Provide the (x, y) coordinate of the cell's center where the given text is located.  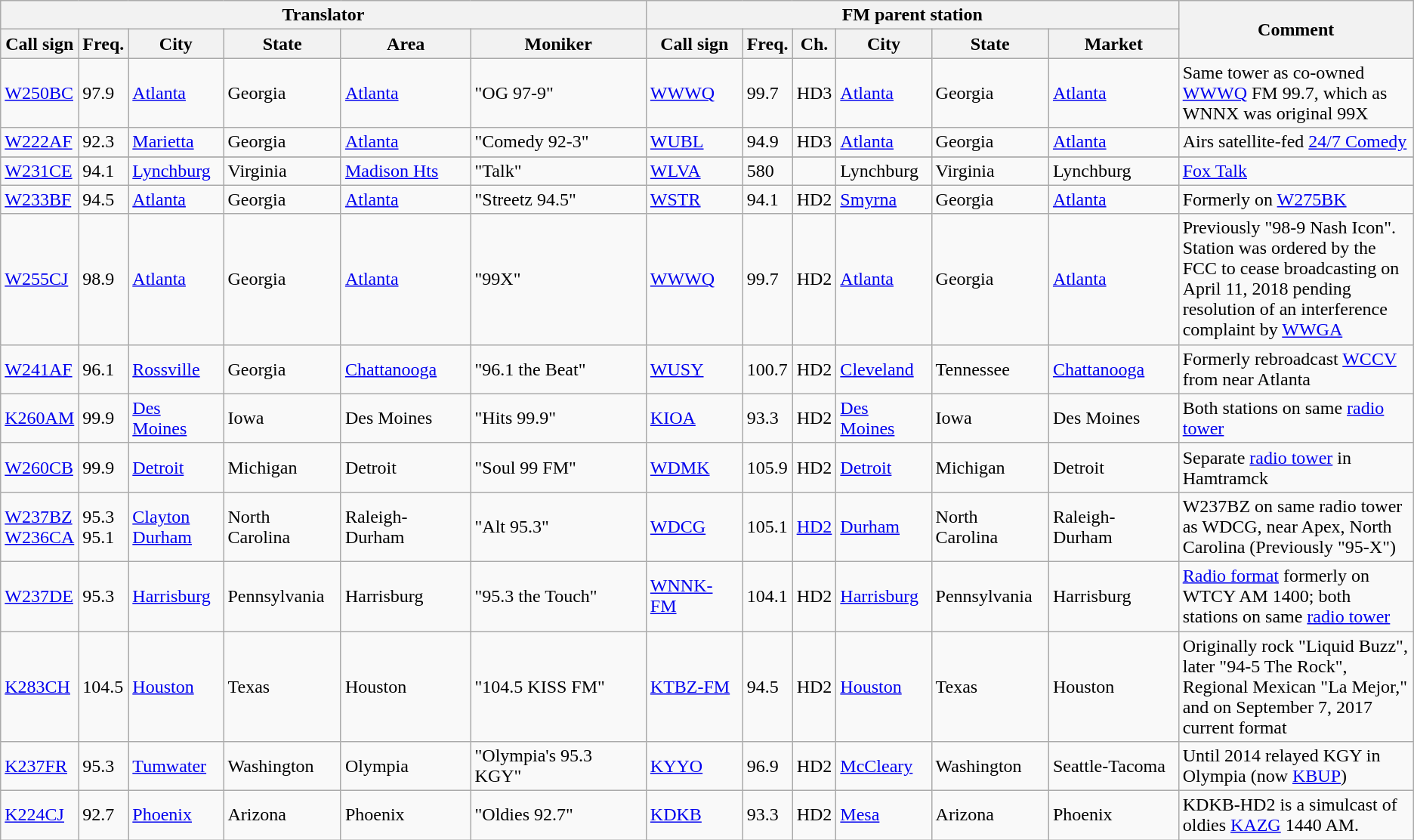
Cleveland (884, 369)
WLVA (694, 171)
96.1 (103, 369)
Tumwater (176, 766)
Ch. (814, 44)
Airs satellite-fed 24/7 Comedy (1296, 142)
W237BZW236CA (39, 527)
W255CJ (39, 279)
92.3 (103, 142)
W231CE (39, 171)
K224CJ (39, 816)
KTBZ-FM (694, 687)
Translator (323, 15)
ClaytonDurham (176, 527)
"96.1 the Beat" (558, 369)
Until 2014 relayed KGY in Olympia (now KBUP) (1296, 766)
Comment (1296, 29)
"OG 97-9" (558, 93)
92.7 (103, 816)
Mesa (884, 816)
WDMK (694, 467)
KYYO (694, 766)
"Comedy 92-3" (558, 142)
McCleary (884, 766)
Tennessee (989, 369)
98.9 (103, 279)
"Oldies 92.7" (558, 816)
Madison Hts (406, 171)
"Streetz 94.5" (558, 199)
W250BC (39, 93)
Formerly rebroadcast WCCV from near Atlanta (1296, 369)
W233BF (39, 199)
"95.3 the Touch" (558, 596)
Rossville (176, 369)
Durham (884, 527)
"Alt 95.3" (558, 527)
Smyrna (884, 199)
95.395.1 (103, 527)
Both stations on same radio tower (1296, 418)
"Hits 99.9" (558, 418)
Same tower as co-owned WWWQ FM 99.7, which as WNNX was original 99X (1296, 93)
WUBL (694, 142)
W237DE (39, 596)
"Soul 99 FM" (558, 467)
K237FR (39, 766)
Separate radio tower in Hamtramck (1296, 467)
97.9 (103, 93)
W241AF (39, 369)
Market (1113, 44)
Formerly on W275BK (1296, 199)
105.9 (767, 467)
W222AF (39, 142)
Radio format formerly on WTCY AM 1400; both stations on same radio tower (1296, 596)
"Olympia's 95.3 KGY" (558, 766)
"99X" (558, 279)
WSTR (694, 199)
580 (767, 171)
Marietta (176, 142)
WNNK-FM (694, 596)
Seattle-Tacoma (1113, 766)
W237BZ on same radio tower as WDCG, near Apex, North Carolina (Previously "95-X") (1296, 527)
KDKB-HD2 is a simulcast of oldies KAZG 1440 AM. (1296, 816)
KIOA (694, 418)
94.9 (767, 142)
Originally rock "Liquid Buzz", later "94-5 The Rock", Regional Mexican "La Mejor," and on September 7, 2017 current format (1296, 687)
FM parent station (912, 15)
W260CB (39, 467)
K283CH (39, 687)
KDKB (694, 816)
WUSY (694, 369)
WDCG (694, 527)
Area (406, 44)
105.1 (767, 527)
"104.5 KISS FM" (558, 687)
K260AM (39, 418)
104.5 (103, 687)
104.1 (767, 596)
Olympia (406, 766)
Fox Talk (1296, 171)
Moniker (558, 44)
100.7 (767, 369)
96.9 (767, 766)
"Talk" (558, 171)
